For the text-containing cell, return its midpoint in [x, y] coordinate format. 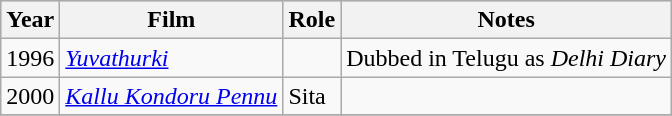
Role [312, 20]
Kallu Kondoru Pennu [172, 96]
Notes [506, 20]
Film [172, 20]
Dubbed in Telugu as Delhi Diary [506, 58]
Sita [312, 96]
2000 [30, 96]
1996 [30, 58]
Year [30, 20]
Yuvathurki [172, 58]
